Capture the cell that displays the provided text and extract its [x, y] central coordinate. 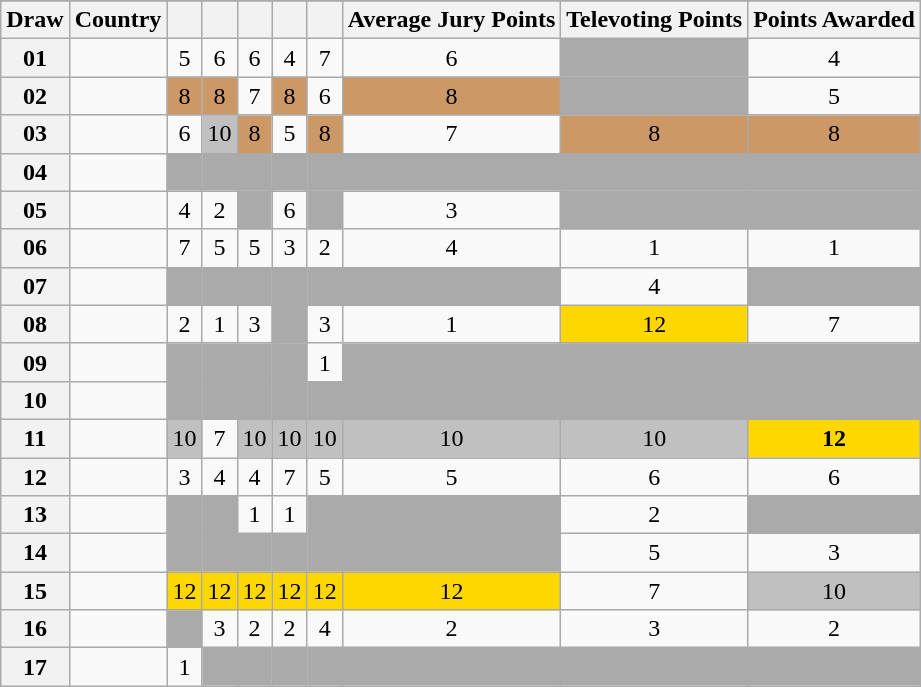
04 [35, 172]
Points Awarded [834, 20]
11 [35, 438]
Average Jury Points [452, 20]
06 [35, 248]
Draw [35, 20]
08 [35, 324]
16 [35, 629]
Country [118, 20]
15 [35, 591]
14 [35, 553]
Televoting Points [654, 20]
05 [35, 210]
17 [35, 667]
02 [35, 96]
13 [35, 515]
09 [35, 362]
01 [35, 58]
07 [35, 286]
03 [35, 134]
